Locate the cell with the specified text and output its [x, y] center coordinate. 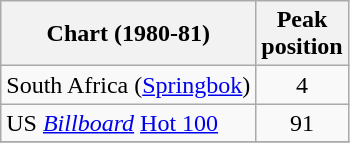
Chart (1980-81) [128, 34]
US Billboard Hot 100 [128, 123]
South Africa (Springbok) [128, 85]
91 [302, 123]
4 [302, 85]
Peakposition [302, 34]
